Find where the given text appears and provide that cell's center as (x, y) coordinate. 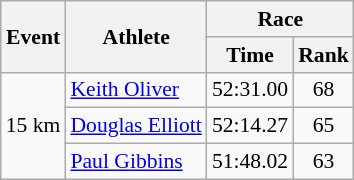
68 (324, 90)
Keith Oliver (136, 90)
Douglas Elliott (136, 126)
Rank (324, 55)
15 km (34, 126)
65 (324, 126)
Time (250, 55)
63 (324, 162)
52:14.27 (250, 126)
Paul Gibbins (136, 162)
Race (280, 19)
51:48.02 (250, 162)
Event (34, 36)
Athlete (136, 36)
52:31.00 (250, 90)
